Search for the cell housing the specified text and yield its [X, Y] center coordinate. 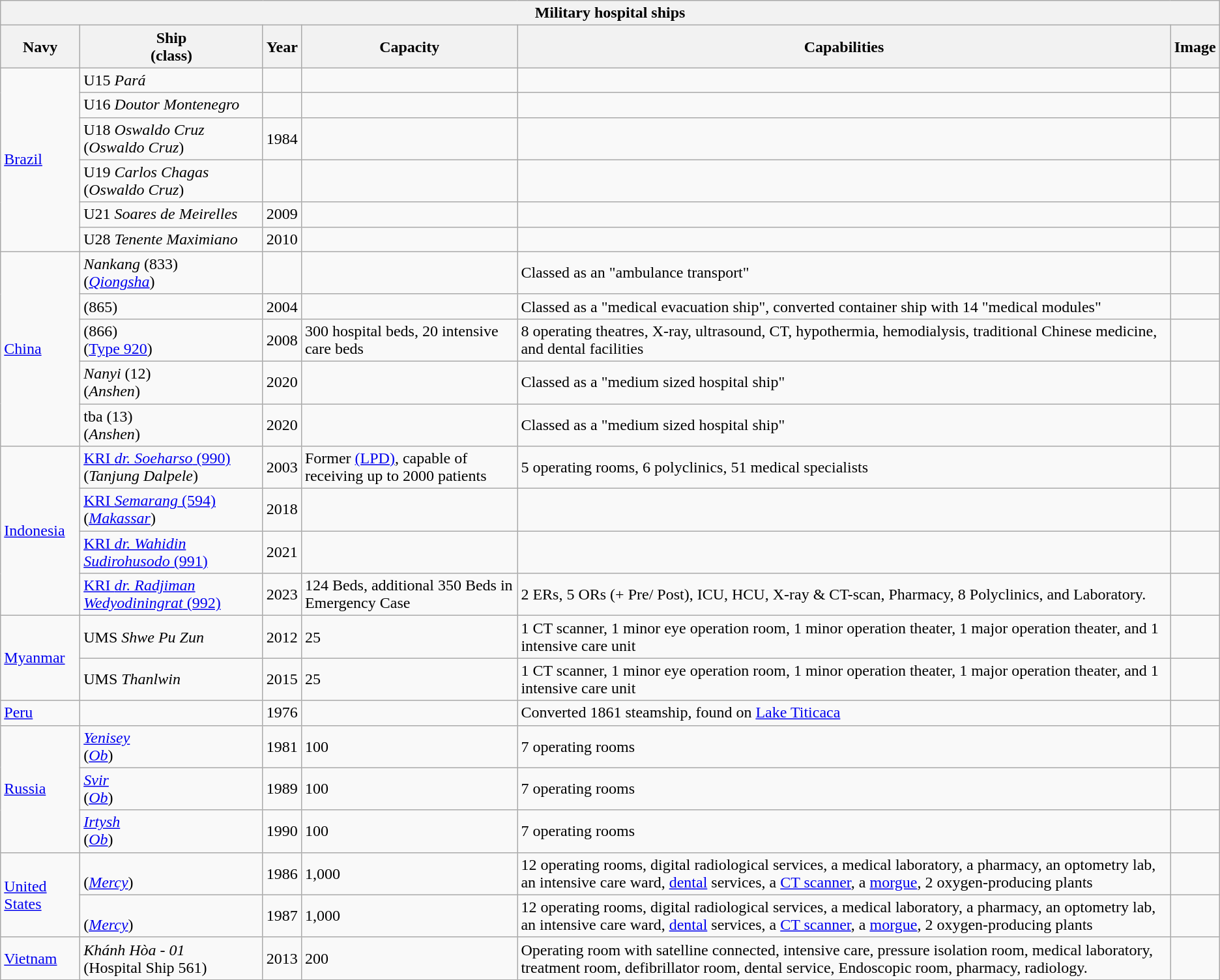
Myanmar [40, 658]
KRI dr. Radjiman Wedyodiningrat (992) [172, 594]
1984 [282, 138]
2 ERs, 5 ORs (+ Pre/ Post), ICU, HCU, X-ray & CT-scan, Pharmacy, 8 Polyclinics, and Laboratory. [844, 594]
KRI Semarang (594)(Makassar) [172, 510]
KRI dr. Wahidin Sudirohusodo (991) [172, 553]
U15 Pará [172, 80]
Nankang (833)(Qiongsha) [172, 272]
2012 [282, 637]
1981 [282, 747]
Yenisey(Ob) [172, 747]
tba (13)(Anshen) [172, 425]
1990 [282, 831]
200 [409, 958]
2010 [282, 239]
2015 [282, 679]
(865) [172, 306]
2021 [282, 553]
2003 [282, 468]
Capacity [409, 47]
Peru [40, 713]
1986 [282, 873]
UMS Shwe Pu Zun [172, 637]
UMS Thanlwin [172, 679]
Year [282, 47]
Ship(class) [172, 47]
Navy [40, 47]
8 operating theatres, X-ray, ultrasound, CT, hypothermia, hemodialysis, traditional Chinese medicine, and dental facilities [844, 340]
Irtysh(Ob) [172, 831]
Classed as a "medical evacuation ship", converted container ship with 14 "medical modules" [844, 306]
U21 Soares de Meirelles [172, 214]
Svir(Ob) [172, 788]
U16 Doutor Montenegro [172, 105]
United States [40, 895]
U28 Tenente Maximiano [172, 239]
2023 [282, 594]
Khánh Hòa - 01(Hospital Ship 561) [172, 958]
Nanyi (12)(Anshen) [172, 382]
Military hospital ships [610, 13]
Classed as an "ambulance transport" [844, 272]
U18 Oswaldo Cruz(Oswaldo Cruz) [172, 138]
KRI dr. Soeharso (990)(Tanjung Dalpele) [172, 468]
Capabilities [844, 47]
1987 [282, 916]
2013 [282, 958]
2008 [282, 340]
Russia [40, 788]
(866)(Type 920) [172, 340]
1976 [282, 713]
Vietnam [40, 958]
U19 Carlos Chagas(Oswaldo Cruz) [172, 181]
Image [1195, 47]
2018 [282, 510]
2004 [282, 306]
China [40, 349]
300 hospital beds, 20 intensive care beds [409, 340]
124 Beds, additional 350 Beds in Emergency Case [409, 594]
Converted 1861 steamship, found on Lake Titicaca [844, 713]
2009 [282, 214]
1989 [282, 788]
Former (LPD), capable of receiving up to 2000 patients [409, 468]
Brazil [40, 160]
Indonesia [40, 531]
5 operating rooms, 6 polyclinics, 51 medical specialists [844, 468]
